Detect which cell encompasses the target text, then output its [X, Y] center coordinate. 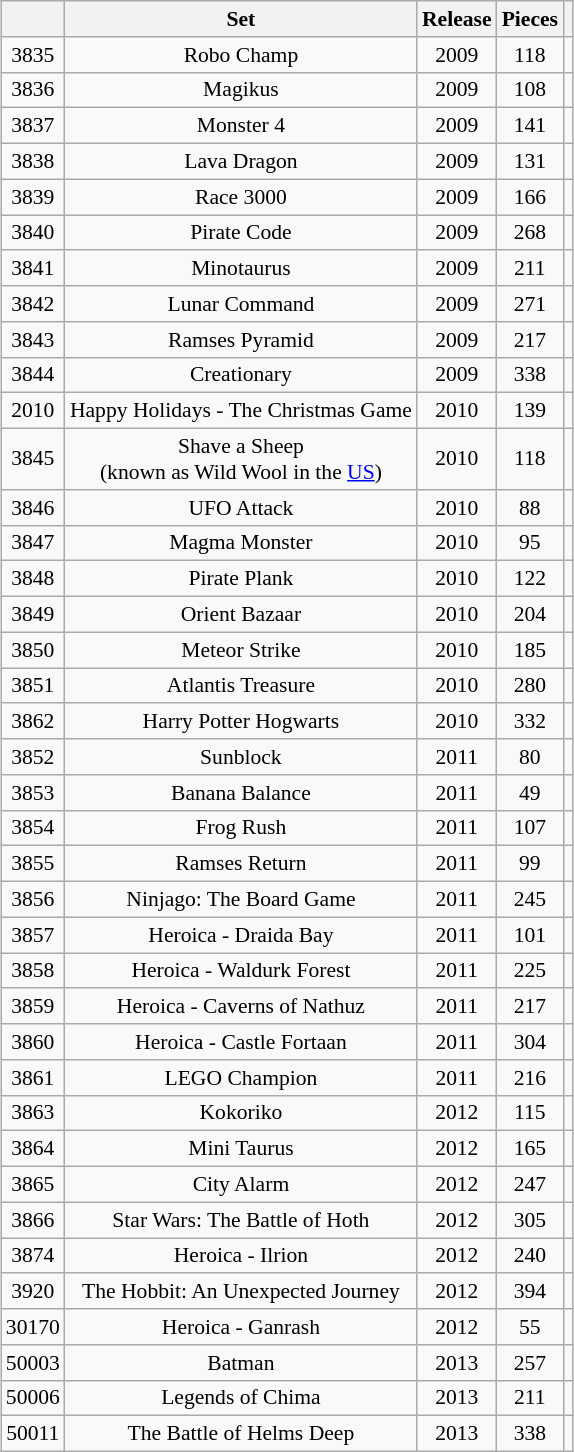
50006 [33, 1398]
122 [530, 579]
Mini Taurus [241, 1149]
185 [530, 650]
Sunblock [241, 757]
3848 [33, 579]
305 [530, 1220]
Set [241, 19]
50011 [33, 1434]
3845 [33, 460]
Legends of Chima [241, 1398]
115 [530, 1113]
3849 [33, 615]
3856 [33, 900]
The Hobbit: An Unexpected Journey [241, 1292]
Minotaurus [241, 269]
3874 [33, 1256]
Pieces [530, 19]
Banana Balance [241, 793]
Atlantis Treasure [241, 686]
Heroica - Draida Bay [241, 935]
332 [530, 722]
3857 [33, 935]
LEGO Champion [241, 1078]
3865 [33, 1185]
3858 [33, 971]
3860 [33, 1042]
Heroica - Ilrion [241, 1256]
88 [530, 508]
3843 [33, 340]
166 [530, 197]
247 [530, 1185]
The Battle of Helms Deep [241, 1434]
3837 [33, 126]
Race 3000 [241, 197]
95 [530, 543]
257 [530, 1363]
141 [530, 126]
Magma Monster [241, 543]
49 [530, 793]
3839 [33, 197]
Release [457, 19]
Ninjago: The Board Game [241, 900]
165 [530, 1149]
3847 [33, 543]
Harry Potter Hogwarts [241, 722]
3853 [33, 793]
Batman [241, 1363]
Robo Champ [241, 55]
3851 [33, 686]
3861 [33, 1078]
Ramses Pyramid [241, 340]
50003 [33, 1363]
3844 [33, 375]
101 [530, 935]
Meteor Strike [241, 650]
245 [530, 900]
Pirate Plank [241, 579]
3855 [33, 864]
3842 [33, 304]
55 [530, 1327]
Ramses Return [241, 864]
Orient Bazaar [241, 615]
Heroica - Waldurk Forest [241, 971]
271 [530, 304]
204 [530, 615]
Shave a Sheep(known as Wild Wool in the US) [241, 460]
107 [530, 828]
3866 [33, 1220]
3852 [33, 757]
Heroica - Caverns of Nathuz [241, 1007]
3863 [33, 1113]
3864 [33, 1149]
3841 [33, 269]
216 [530, 1078]
Monster 4 [241, 126]
3850 [33, 650]
City Alarm [241, 1185]
UFO Attack [241, 508]
Magikus [241, 90]
30170 [33, 1327]
Frog Rush [241, 828]
3859 [33, 1007]
Heroica - Ganrash [241, 1327]
304 [530, 1042]
Creationary [241, 375]
3846 [33, 508]
80 [530, 757]
Heroica - Castle Fortaan [241, 1042]
99 [530, 864]
3836 [33, 90]
108 [530, 90]
394 [530, 1292]
268 [530, 233]
3854 [33, 828]
Kokoriko [241, 1113]
Lava Dragon [241, 162]
Lunar Command [241, 304]
3862 [33, 722]
3920 [33, 1292]
Pirate Code [241, 233]
240 [530, 1256]
280 [530, 686]
3835 [33, 55]
131 [530, 162]
225 [530, 971]
Star Wars: The Battle of Hoth [241, 1220]
3840 [33, 233]
Happy Holidays - The Christmas Game [241, 411]
139 [530, 411]
3838 [33, 162]
